Output the (x, y) coordinate of the center of the cell containing the given text.  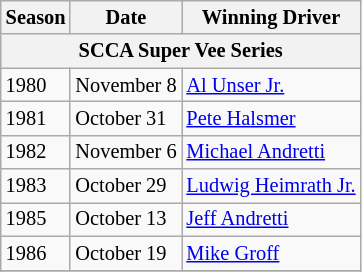
October 19 (126, 253)
October 31 (126, 118)
Ludwig Heimrath Jr. (272, 186)
Michael Andretti (272, 152)
Pete Halsmer (272, 118)
Mike Groff (272, 253)
1986 (36, 253)
1981 (36, 118)
1983 (36, 186)
November 8 (126, 85)
1980 (36, 85)
Al Unser Jr. (272, 85)
1982 (36, 152)
October 13 (126, 219)
Jeff Andretti (272, 219)
November 6 (126, 152)
Season (36, 17)
Date (126, 17)
SCCA Super Vee Series (181, 51)
October 29 (126, 186)
Winning Driver (272, 17)
1985 (36, 219)
